Return (X, Y) of the center of cell containing provided text 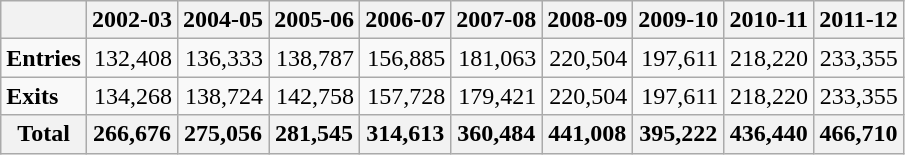
157,728 (406, 96)
Exits (44, 96)
281,545 (314, 134)
181,063 (496, 58)
2002-03 (132, 20)
2009-10 (678, 20)
2010-11 (769, 20)
314,613 (406, 134)
2008-09 (588, 20)
142,758 (314, 96)
395,222 (678, 134)
132,408 (132, 58)
156,885 (406, 58)
275,056 (224, 134)
2004-05 (224, 20)
179,421 (496, 96)
436,440 (769, 134)
138,724 (224, 96)
441,008 (588, 134)
2007-08 (496, 20)
134,268 (132, 96)
136,333 (224, 58)
360,484 (496, 134)
2006-07 (406, 20)
2011-12 (859, 20)
Total (44, 134)
266,676 (132, 134)
2005-06 (314, 20)
138,787 (314, 58)
466,710 (859, 134)
Entries (44, 58)
